Pinpoint the cell where the given text exists, returning its (x, y) midpoint coordinate. 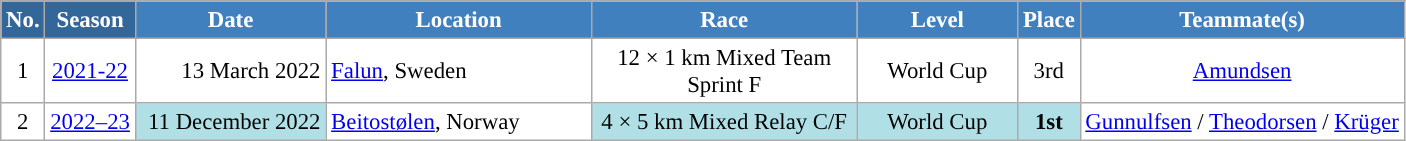
Gunnulfsen / Theodorsen / Krüger (1242, 122)
Falun, Sweden (459, 72)
Location (459, 20)
13 March 2022 (230, 72)
4 × 5 km Mixed Relay C/F (724, 122)
1st (1049, 122)
Amundsen (1242, 72)
Level (938, 20)
2021-22 (90, 72)
Beitostølen, Norway (459, 122)
Date (230, 20)
12 × 1 km Mixed Team Sprint F (724, 72)
Place (1049, 20)
3rd (1049, 72)
1 (23, 72)
11 December 2022 (230, 122)
Race (724, 20)
2 (23, 122)
2022–23 (90, 122)
No. (23, 20)
Season (90, 20)
Teammate(s) (1242, 20)
